Find where the given text appears and provide that cell's center as (X, Y) coordinate. 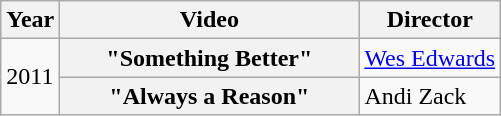
"Always a Reason" (210, 96)
Video (210, 20)
"Something Better" (210, 58)
Year (30, 20)
2011 (30, 77)
Director (430, 20)
Wes Edwards (430, 58)
Andi Zack (430, 96)
